Scan for the cell matching the given text and deliver its [X, Y] coordinate at center. 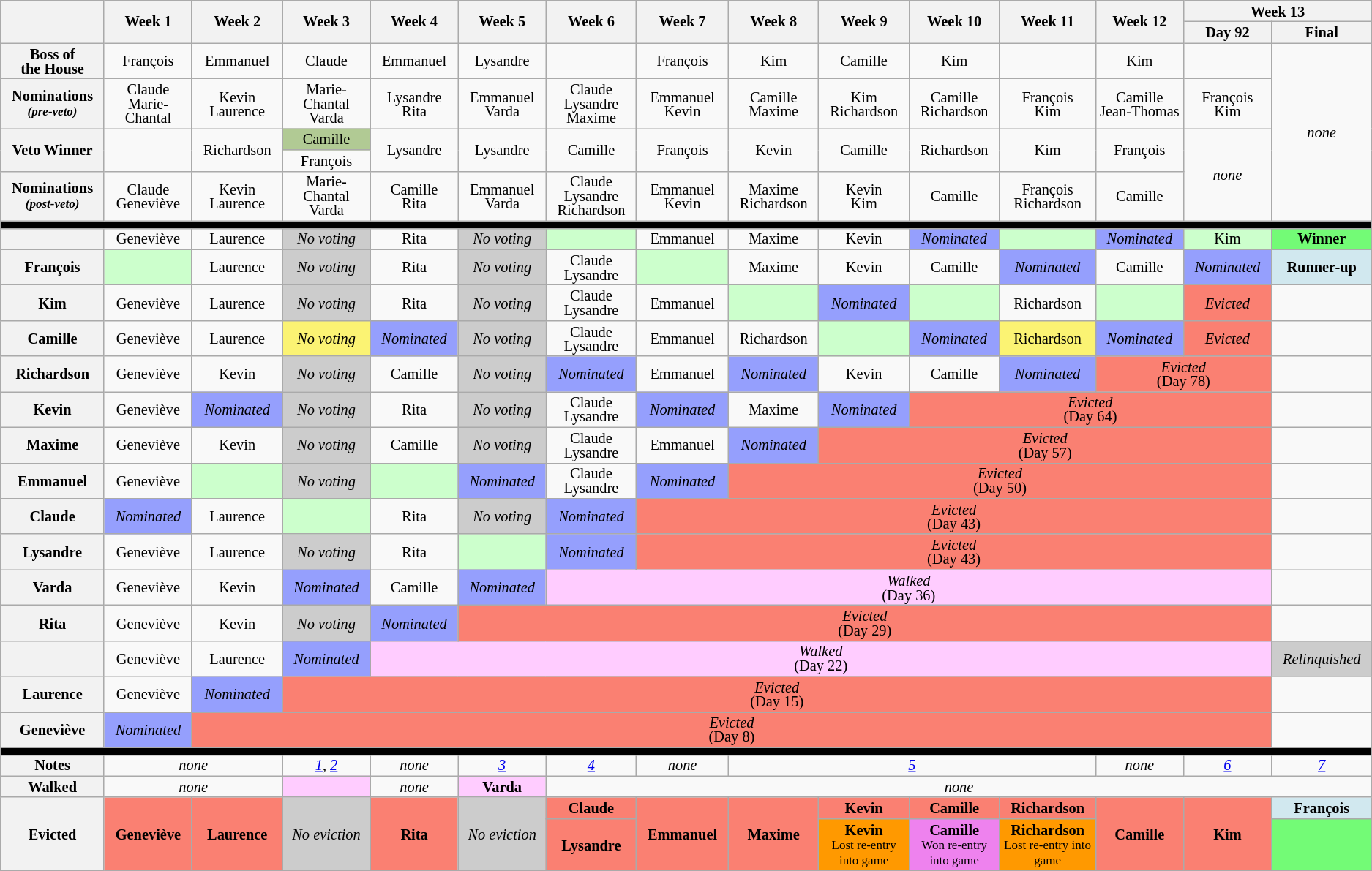
Veto Winner [53, 149]
Week 9 [863, 21]
ClaudeMarie-Chantal [148, 103]
KevinKim [863, 196]
Walked [53, 787]
Day 92 [1227, 32]
CamilleRichardson [954, 103]
Runner-up [1322, 268]
Week 8 [773, 21]
Evicted(Day 29) [865, 623]
CamilleRita [414, 196]
CamilleMaxime [773, 103]
3 [502, 765]
5 [912, 765]
Week 6 [591, 21]
FrançoisRichardson [1048, 196]
Evicted(Day 50) [1000, 481]
CamilleJean-Thomas [1139, 103]
6 [1227, 765]
Week 10 [954, 21]
Boss ofthe House [53, 61]
Evicted(Day 8) [732, 730]
ClaudeLysandreMaxime [591, 103]
Nominations(post-veto) [53, 196]
7 [1322, 765]
Week 13 [1278, 10]
1, 2 [326, 765]
KimRichardson [863, 103]
CamilleWon re-entry into game [954, 844]
Relinquished [1322, 658]
Nominations(pre-veto) [53, 103]
Week 1 [148, 21]
Week 4 [414, 21]
Week 2 [237, 21]
Week 5 [502, 21]
Walked(Day 22) [821, 658]
Week 3 [326, 21]
KevinLost re-entry into game [863, 844]
Week 11 [1048, 21]
Notes [53, 765]
Evicted(Day 64) [1090, 410]
ClaudeLysandreRichardson [591, 196]
Week 12 [1139, 21]
4 [591, 765]
ClaudeGeneviève [148, 196]
Week 7 [683, 21]
Evicted(Day 15) [777, 695]
Walked(Day 36) [909, 588]
MaximeRichardson [773, 196]
LysandreRita [414, 103]
Evicted(Day 78) [1183, 374]
Final [1322, 32]
Winner [1322, 238]
Evicted(Day 57) [1045, 445]
RichardsonLost re-entry into game [1048, 844]
